Extract the [X, Y] coordinate from the center of the cell holding the provided text.  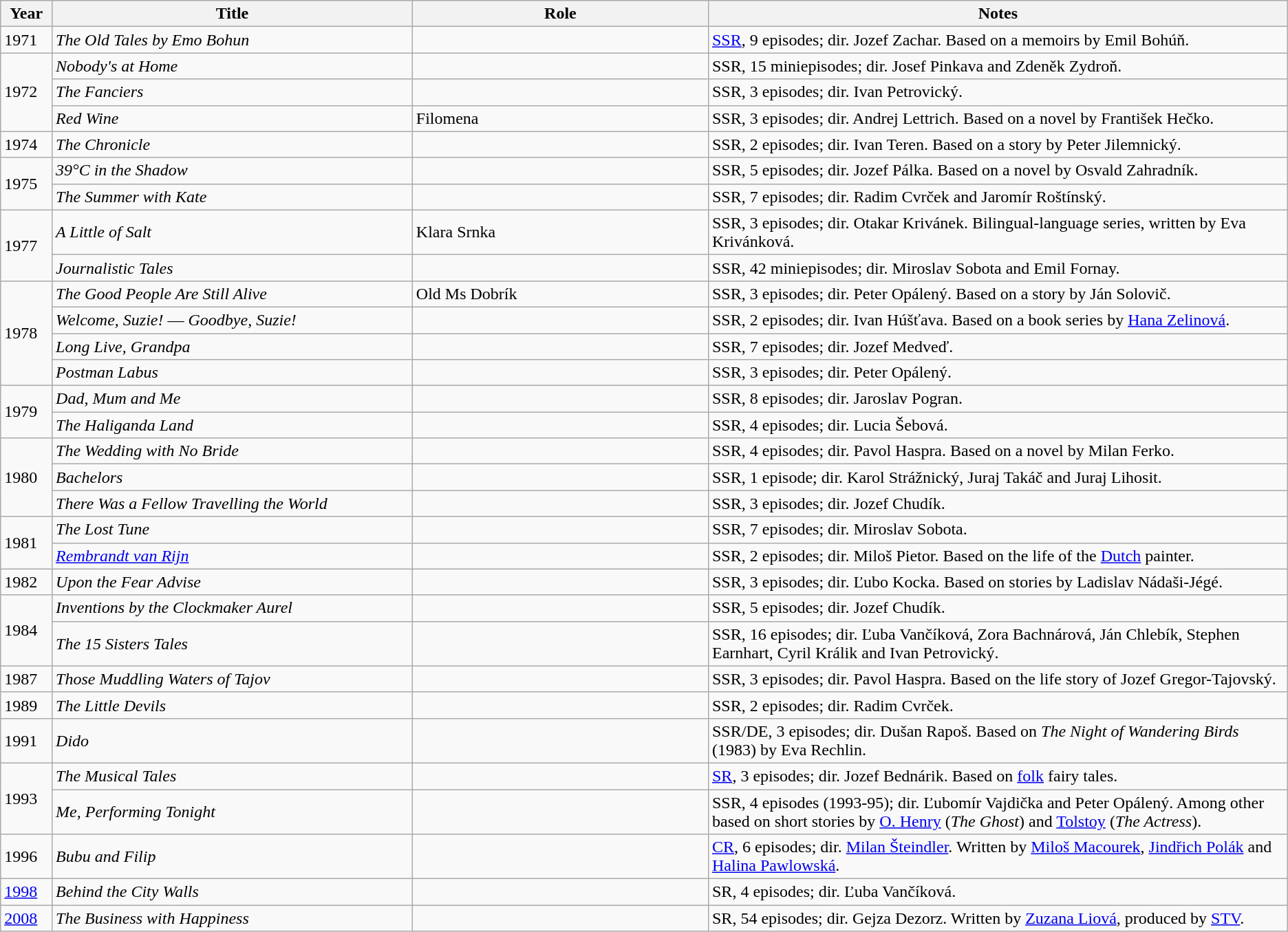
SSR, 16 episodes; dir. Ľuba Vančíková, Zora Bachnárová, Ján Chlebík, Stephen Earnhart, Cyril Králik and Ivan Petrovický. [998, 644]
Behind the City Walls [233, 892]
39°C in the Shadow [233, 171]
SSR, 3 episodes; dir. Peter Opálený. [998, 373]
1977 [26, 245]
Postman Labus [233, 373]
1987 [26, 679]
1975 [26, 184]
1993 [26, 798]
Notes [998, 14]
Old Ms Dobrík [560, 294]
SR, 54 episodes; dir. Gejza Dezorz. Written by Zuzana Liová, produced by STV. [998, 918]
Dido [233, 740]
The Lost Tune [233, 530]
The Musical Tales [233, 776]
Filomena [560, 118]
1978 [26, 333]
SSR, 2 episodes; dir. Miloš Pietor. Based on the life of the Dutch painter. [998, 556]
SSR, 3 episodes; dir. Pavol Haspra. Based on the life story of Jozef Gregor-Tajovský. [998, 679]
The 15 Sisters Tales [233, 644]
SSR, 3 episodes; dir. Ivan Petrovický. [998, 92]
SR, 4 episodes; dir. Ľuba Vančíková. [998, 892]
1979 [26, 412]
1971 [26, 40]
SSR, 8 episodes; dir. Jaroslav Pogran. [998, 399]
1998 [26, 892]
The Haliganda Land [233, 425]
SSR, 3 episodes; dir. Andrej Lettrich. Based on a novel by František Hečko. [998, 118]
1984 [26, 630]
Rembrandt van Rijn [233, 556]
1974 [26, 144]
SSR, 2 episodes; dir. Ivan Teren. Based on a story by Peter Jilemnický. [998, 144]
SSR, 42 miniepisodes; dir. Miroslav Sobota and Emil Fornay. [998, 268]
1982 [26, 582]
The Old Tales by Emo Bohun [233, 40]
SSR, 3 episodes; dir. Otakar Krivánek. Bilingual-language series, written by Eva Krivánková. [998, 232]
SSR, 7 episodes; dir. Miroslav Sobota. [998, 530]
Role [560, 14]
Those Muddling Waters of Tajov [233, 679]
1980 [26, 477]
Me, Performing Tonight [233, 812]
The Chronicle [233, 144]
Title [233, 14]
SSR, 7 episodes; dir. Radim Cvrček and Jaromír Roštínský. [998, 197]
SSR, 9 episodes; dir. Jozef Zachar. Based on a memoirs by Emil Bohúň. [998, 40]
SSR/DE, 3 episodes; dir. Dušan Rapoš. Based on The Night of Wandering Birds (1983) by Eva Rechlin. [998, 740]
The Wedding with No Bride [233, 451]
SSR, 2 episodes; dir. Ivan Húšťava. Based on a book series by Hana Zelinová. [998, 320]
Inventions by the Clockmaker Aurel [233, 608]
SSR, 3 episodes; dir. Ľubo Kocka. Based on stories by Ladislav Nádaši-Jégé. [998, 582]
1989 [26, 705]
The Summer with Kate [233, 197]
SSR, 1 episode; dir. Karol Strážnický, Juraj Takáč and Juraj Lihosit. [998, 477]
There Was a Fellow Travelling the World [233, 503]
CR, 6 episodes; dir. Milan Šteindler. Written by Miloš Macourek, Jindřich Polák and Halina Pawlowská. [998, 857]
SSR, 4 episodes; dir. Lucia Šebová. [998, 425]
The Good People Are Still Alive [233, 294]
SSR, 5 episodes; dir. Jozef Pálka. Based on a novel by Osvald Zahradník. [998, 171]
Year [26, 14]
SSR, 4 episodes; dir. Pavol Haspra. Based on a novel by Milan Ferko. [998, 451]
1996 [26, 857]
Red Wine [233, 118]
Journalistic Tales [233, 268]
2008 [26, 918]
SSR, 2 episodes; dir. Radim Cvrček. [998, 705]
Long Live, Grandpa [233, 346]
Welcome, Suzie! — Goodbye, Suzie! [233, 320]
A Little of Salt [233, 232]
The Little Devils [233, 705]
1981 [26, 543]
SSR, 7 episodes; dir. Jozef Medveď. [998, 346]
Bachelors [233, 477]
SSR, 5 episodes; dir. Jozef Chudík. [998, 608]
Dad, Mum and Me [233, 399]
1972 [26, 92]
Nobody's at Home [233, 66]
The Business with Happiness [233, 918]
SSR, 3 episodes; dir. Jozef Chudík. [998, 503]
SSR, 3 episodes; dir. Peter Opálený. Based on a story by Ján Solovič. [998, 294]
Upon the Fear Advise [233, 582]
The Fanciers [233, 92]
SSR, 15 miniepisodes; dir. Josef Pinkava and Zdeněk Zydroň. [998, 66]
1991 [26, 740]
SR, 3 episodes; dir. Jozef Bednárik. Based on folk fairy tales. [998, 776]
Bubu and Filip [233, 857]
Klara Srnka [560, 232]
